Find where the given text appears and provide that cell's center as [X, Y] coordinate. 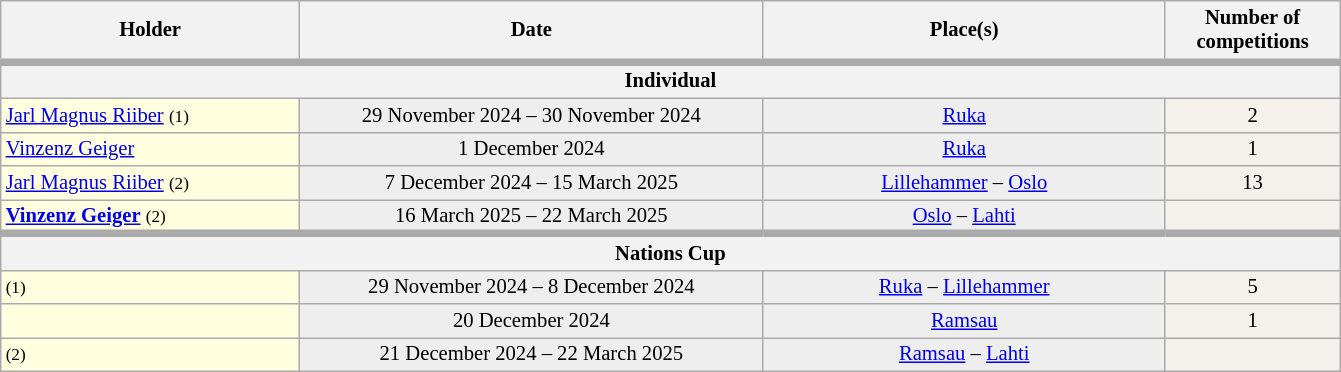
Ramsau [964, 321]
1 December 2024 [531, 149]
Jarl Magnus Riiber (1) [150, 115]
16 March 2025 – 22 March 2025 [531, 216]
Vinzenz Geiger [150, 149]
(1) [150, 287]
Ramsau – Lahti [964, 354]
Jarl Magnus Riiber (2) [150, 183]
5 [1252, 287]
Vinzenz Geiger (2) [150, 216]
Individual [670, 80]
Ruka – Lillehammer [964, 287]
29 November 2024 – 8 December 2024 [531, 287]
Lillehammer – Oslo [964, 183]
2 [1252, 115]
(2) [150, 354]
Holder [150, 30]
21 December 2024 – 22 March 2025 [531, 354]
7 December 2024 – 15 March 2025 [531, 183]
20 December 2024 [531, 321]
13 [1252, 183]
Number of competitions [1252, 30]
Date [531, 30]
Oslo – Lahti [964, 216]
29 November 2024 – 30 November 2024 [531, 115]
Place(s) [964, 30]
Nations Cup [670, 252]
